From the cell containing the given text, extract its center point as (X, Y) coordinate. 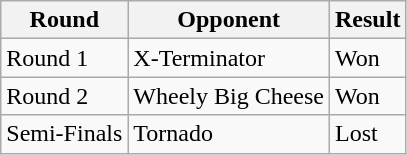
X-Terminator (229, 58)
Round (64, 20)
Result (368, 20)
Lost (368, 134)
Wheely Big Cheese (229, 96)
Round 2 (64, 96)
Round 1 (64, 58)
Opponent (229, 20)
Tornado (229, 134)
Semi-Finals (64, 134)
